Pinpoint the cell where the given text exists, returning its [x, y] midpoint coordinate. 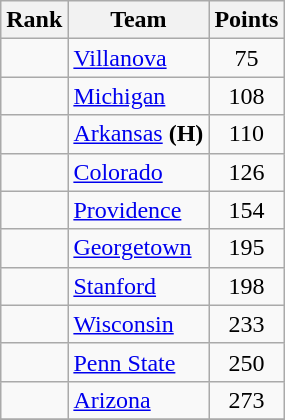
198 [246, 286]
Stanford [138, 286]
154 [246, 210]
Villanova [138, 58]
Michigan [138, 96]
Penn State [138, 362]
Arizona [138, 400]
Rank [34, 20]
Arkansas (H) [138, 134]
Georgetown [138, 248]
273 [246, 400]
Providence [138, 210]
Wisconsin [138, 324]
108 [246, 96]
110 [246, 134]
195 [246, 248]
250 [246, 362]
126 [246, 172]
75 [246, 58]
Colorado [138, 172]
Team [138, 20]
Points [246, 20]
233 [246, 324]
